Pinpoint the cell where the given text exists, returning its [X, Y] midpoint coordinate. 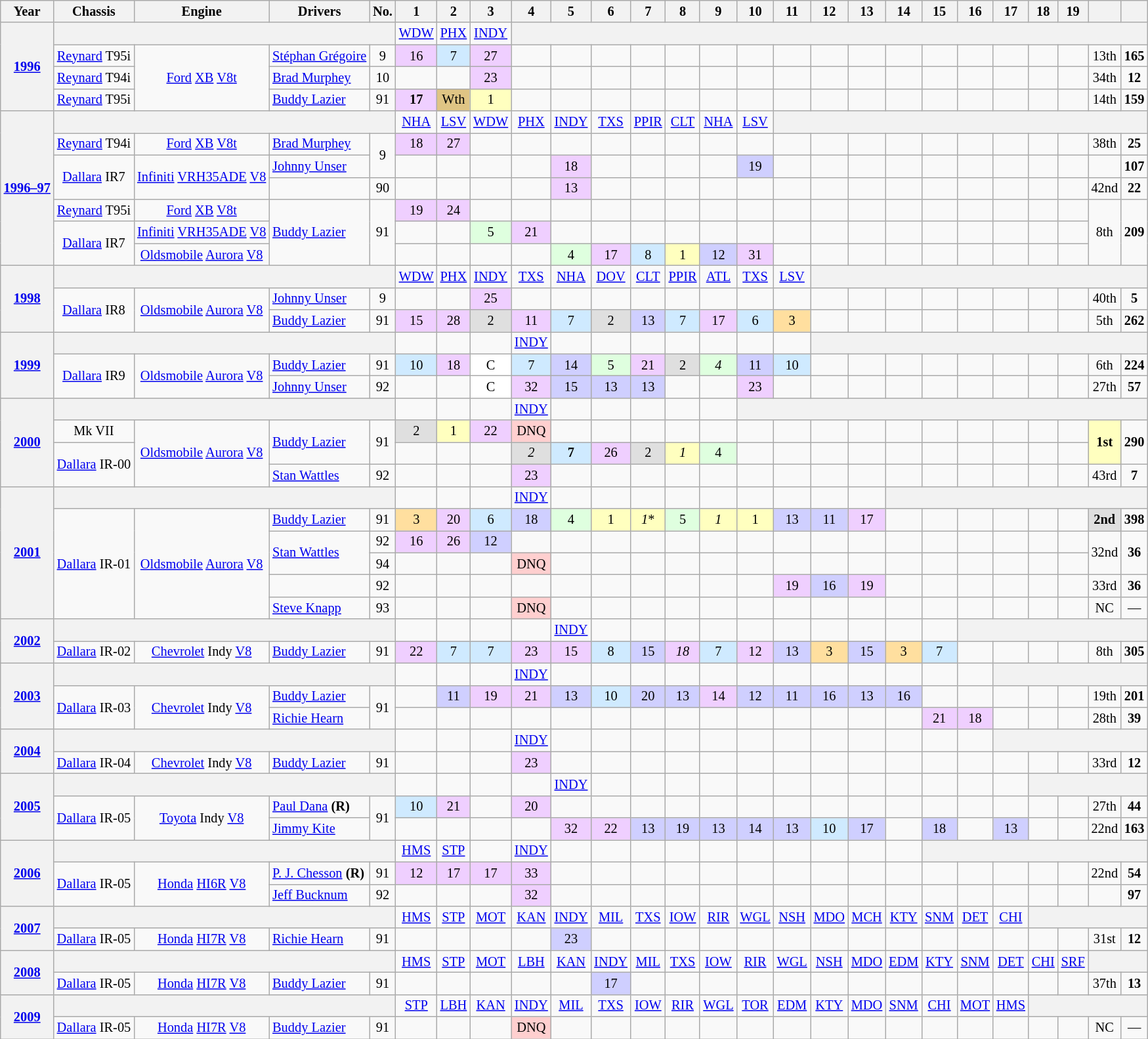
Dallara IR8 [94, 310]
28 [454, 321]
Honda HI6R V8 [202, 883]
ATL [718, 276]
224 [1134, 365]
Steve Knapp [319, 608]
19th [1105, 696]
MCH [866, 917]
93 [383, 608]
1996–97 [28, 188]
305 [1134, 652]
2004 [28, 751]
Engine [202, 11]
Jimmy Kite [319, 829]
94 [383, 564]
13th [1105, 56]
Dallara IR-00 [94, 463]
2006 [28, 873]
2007 [28, 928]
398 [1134, 519]
2000 [28, 442]
2nd [1105, 519]
159 [1134, 100]
209 [1134, 232]
1998 [28, 298]
44 [1134, 807]
2009 [28, 1016]
290 [1134, 442]
14th [1105, 100]
39 [1134, 718]
40th [1105, 299]
DOV [610, 276]
Jeff Bucknum [319, 895]
2003 [28, 696]
SRF [1073, 962]
Dallara IR-01 [94, 563]
201 [1134, 696]
97 [1134, 895]
43rd [1105, 475]
42nd [1105, 188]
1999 [28, 365]
31st [1105, 939]
163 [1134, 829]
Dallara IR-02 [94, 652]
1* [648, 519]
1996 [28, 67]
2002 [28, 641]
90 [383, 188]
Year [28, 11]
2008 [28, 973]
Dallara IR-03 [94, 708]
33 [532, 873]
Toyota Indy V8 [202, 818]
57 [1134, 387]
54 [1134, 873]
37th [1105, 983]
Drivers [319, 11]
165 [1134, 56]
31 [755, 255]
6th [1105, 365]
107 [1134, 166]
P. J. Chesson (R) [319, 873]
2001 [28, 553]
32nd [1105, 553]
Paul Dana (R) [319, 807]
Dallara IR9 [94, 375]
34th [1105, 77]
Stéphan Grégoire [319, 56]
2005 [28, 806]
Dallara IR-04 [94, 763]
1st [1105, 442]
262 [1134, 321]
28th [1105, 718]
Mk VII [94, 431]
No. [383, 11]
5th [1105, 321]
Chassis [94, 11]
38th [1105, 144]
24 [454, 210]
TOR [755, 1006]
Wth [454, 100]
